Scan for the cell matching the given text and deliver its [x, y] coordinate at center. 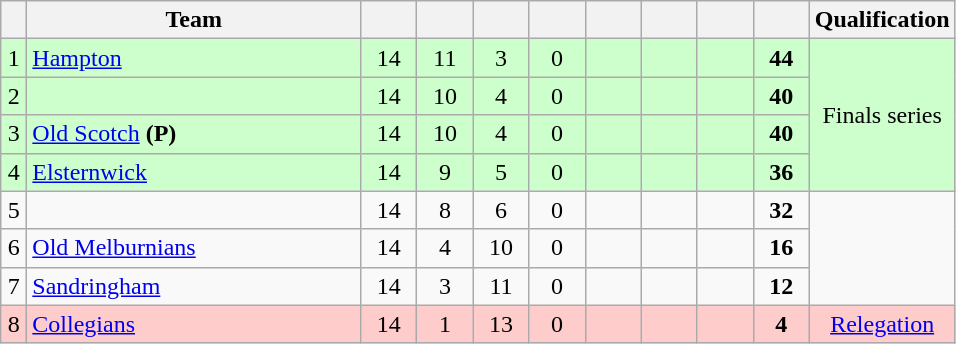
12 [781, 286]
Collegians [194, 324]
36 [781, 172]
Finals series [882, 115]
Qualification [882, 20]
Team [194, 20]
13 [501, 324]
44 [781, 58]
2 [14, 96]
Old Melburnians [194, 248]
16 [781, 248]
Relegation [882, 324]
7 [14, 286]
9 [445, 172]
32 [781, 210]
Old Scotch (P) [194, 134]
Elsternwick [194, 172]
Sandringham [194, 286]
Hampton [194, 58]
